Search for the cell housing the specified text and yield its (X, Y) center coordinate. 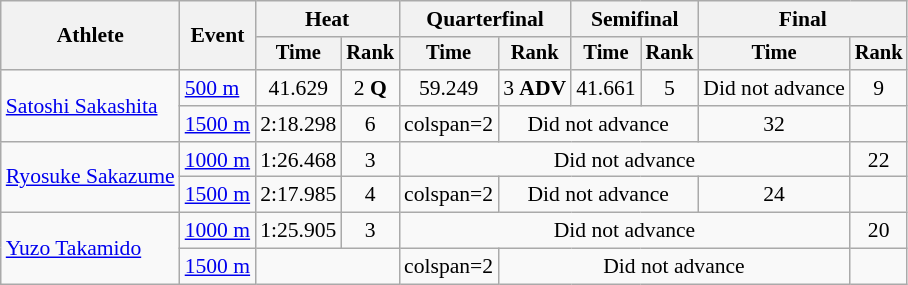
Athlete (90, 36)
Ryosuke Sakazume (90, 178)
Quarterfinal (485, 19)
3 ADV (534, 88)
20 (879, 231)
Semifinal (634, 19)
24 (774, 195)
1:25.905 (298, 231)
2:18.298 (298, 124)
Event (218, 36)
6 (370, 124)
2:17.985 (298, 195)
Satoshi Sakashita (90, 106)
5 (670, 88)
32 (774, 124)
4 (370, 195)
41.661 (606, 88)
500 m (218, 88)
59.249 (448, 88)
41.629 (298, 88)
Heat (327, 19)
2 Q (370, 88)
1:26.468 (298, 160)
Final (802, 19)
22 (879, 160)
Yuzo Takamido (90, 248)
9 (879, 88)
